Search for the cell housing the specified text and yield its (X, Y) center coordinate. 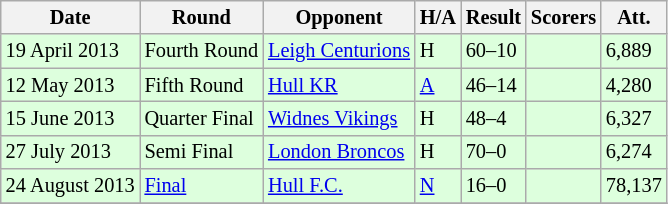
Result (494, 17)
6,889 (634, 51)
Semi Final (202, 152)
19 April 2013 (70, 51)
Leigh Centurions (339, 51)
Round (202, 17)
78,137 (634, 186)
46–14 (494, 85)
Final (202, 186)
H/A (438, 17)
Hull F.C. (339, 186)
London Broncos (339, 152)
48–4 (494, 118)
16–0 (494, 186)
A (438, 85)
Hull KR (339, 85)
Quarter Final (202, 118)
Opponent (339, 17)
Att. (634, 17)
Date (70, 17)
Widnes Vikings (339, 118)
12 May 2013 (70, 85)
4,280 (634, 85)
27 July 2013 (70, 152)
60–10 (494, 51)
N (438, 186)
Scorers (564, 17)
6,274 (634, 152)
70–0 (494, 152)
6,327 (634, 118)
15 June 2013 (70, 118)
Fifth Round (202, 85)
24 August 2013 (70, 186)
Fourth Round (202, 51)
